Find where the given text appears and provide that cell's center as [x, y] coordinate. 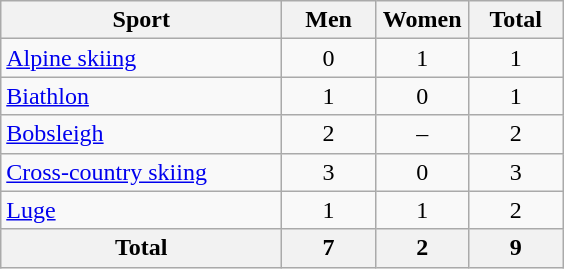
Men [329, 20]
Alpine skiing [142, 58]
Luge [142, 210]
7 [329, 248]
– [422, 134]
Bobsleigh [142, 134]
Women [422, 20]
Cross-country skiing [142, 172]
Biathlon [142, 96]
9 [516, 248]
Sport [142, 20]
